Determine the (x, y) coordinate at the center of the cell enclosing the given text.  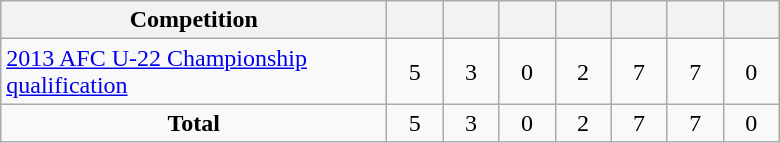
Total (194, 123)
Competition (194, 20)
2013 AFC U-22 Championship qualification (194, 72)
